Extract the (x, y) coordinate from the center of the cell holding the provided text.  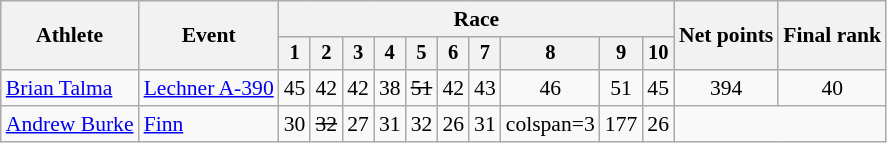
Brian Talma (70, 88)
Event (209, 36)
46 (550, 88)
Final rank (832, 36)
Athlete (70, 36)
9 (622, 54)
4 (390, 54)
3 (358, 54)
38 (390, 88)
177 (622, 124)
5 (422, 54)
10 (658, 54)
Finn (209, 124)
43 (485, 88)
40 (832, 88)
Lechner A-390 (209, 88)
8 (550, 54)
colspan=3 (550, 124)
Andrew Burke (70, 124)
30 (295, 124)
27 (358, 124)
Race (476, 19)
1 (295, 54)
394 (726, 88)
2 (326, 54)
Net points (726, 36)
6 (453, 54)
7 (485, 54)
